Output the [X, Y] coordinate of the center of the cell containing the given text.  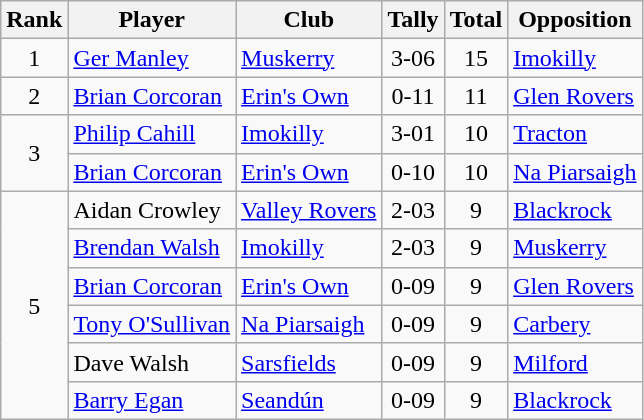
15 [476, 58]
3-06 [413, 58]
Milford [575, 362]
Barry Egan [152, 400]
Tally [413, 20]
Seandún [309, 400]
Brendan Walsh [152, 248]
Aidan Crowley [152, 210]
Dave Walsh [152, 362]
Valley Rovers [309, 210]
Sarsfields [309, 362]
Player [152, 20]
Carbery [575, 324]
0-11 [413, 96]
11 [476, 96]
3-01 [413, 134]
1 [34, 58]
Philip Cahill [152, 134]
Tracton [575, 134]
Tony O'Sullivan [152, 324]
Rank [34, 20]
3 [34, 153]
Ger Manley [152, 58]
Opposition [575, 20]
Club [309, 20]
2 [34, 96]
0-10 [413, 172]
5 [34, 305]
Total [476, 20]
